Detect which cell encompasses the target text, then output its (X, Y) center coordinate. 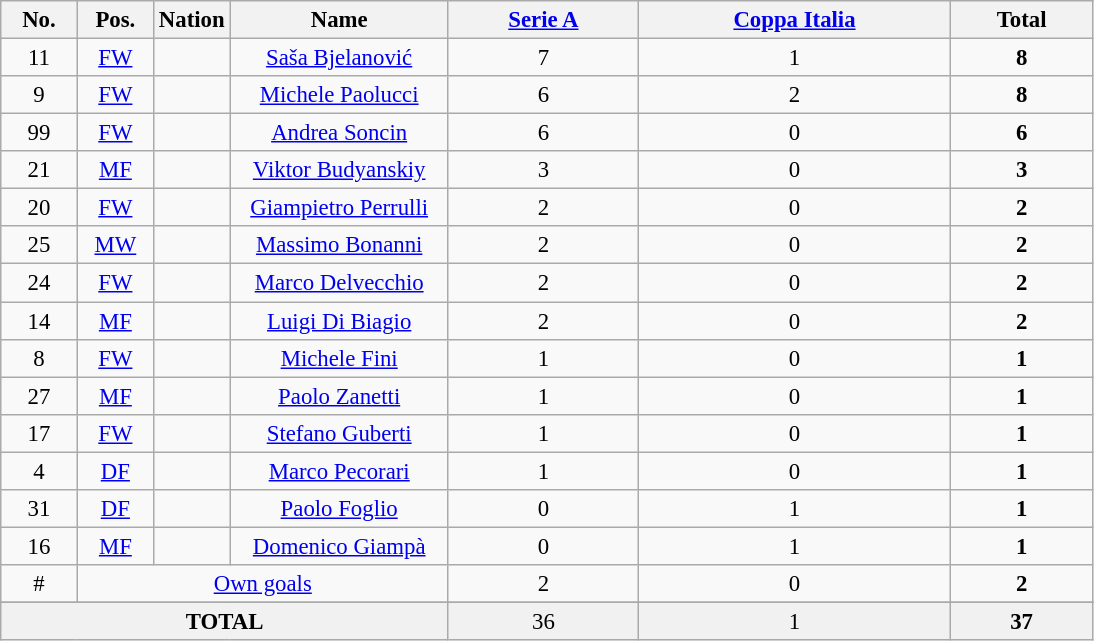
Andrea Soncin (339, 133)
Paolo Zanetti (339, 396)
MW (115, 245)
16 (39, 546)
11 (39, 58)
37 (1022, 621)
20 (39, 208)
No. (39, 20)
Serie A (543, 20)
Name (339, 20)
24 (39, 283)
99 (39, 133)
Saša Bjelanović (339, 58)
Total (1022, 20)
Nation (192, 20)
Massimo Bonanni (339, 245)
Luigi Di Biagio (339, 321)
27 (39, 396)
21 (39, 170)
25 (39, 245)
Pos. (115, 20)
Paolo Foglio (339, 509)
7 (543, 58)
Michele Fini (339, 358)
Coppa Italia (794, 20)
17 (39, 433)
9 (39, 95)
Domenico Giampà (339, 546)
31 (39, 509)
Stefano Guberti (339, 433)
Own goals (262, 584)
Giampietro Perrulli (339, 208)
36 (543, 621)
# (39, 584)
Marco Pecorari (339, 471)
4 (39, 471)
Viktor Budyanskiy (339, 170)
14 (39, 321)
Michele Paolucci (339, 95)
TOTAL (225, 621)
Marco Delvecchio (339, 283)
